Search for the cell housing the specified text and yield its [x, y] center coordinate. 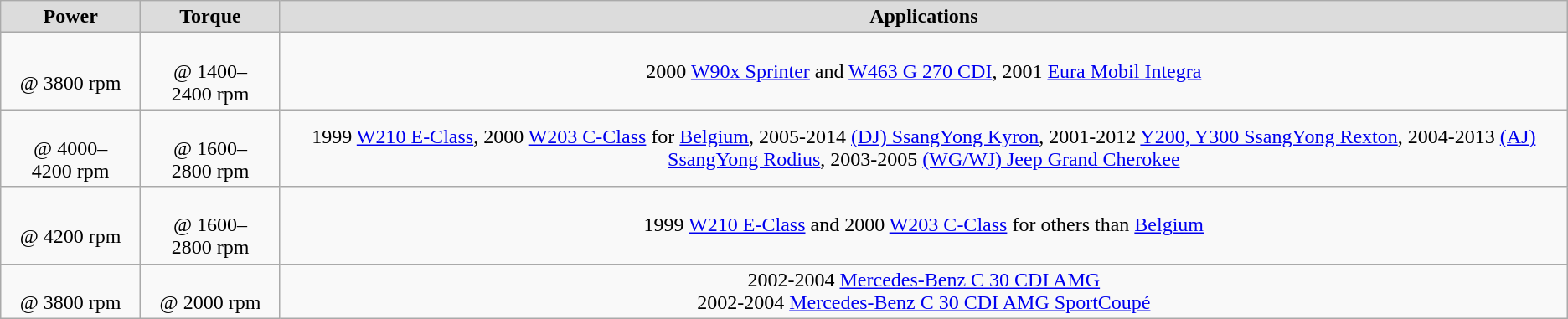
Power [70, 17]
2002-2004 Mercedes-Benz C 30 CDI AMG2002-2004 Mercedes-Benz C 30 CDI AMG SportCoupé [923, 291]
Torque [211, 17]
2000 W90x Sprinter and W463 G 270 CDI, 2001 Eura Mobil Integra [923, 71]
@ 4200 rpm [70, 225]
@ 1400–2400 rpm [211, 71]
Applications [923, 17]
@ 2000 rpm [211, 291]
@ 4000–4200 rpm [70, 148]
1999 W210 E-Class and 2000 W203 C-Class for others than Belgium [923, 225]
